Pinpoint the cell where the given text exists, returning its [X, Y] midpoint coordinate. 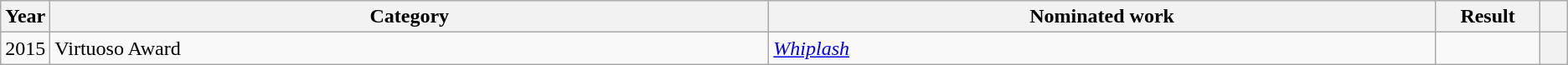
Category [410, 17]
Year [25, 17]
Virtuoso Award [410, 48]
Whiplash [1102, 48]
Nominated work [1102, 17]
Result [1488, 17]
2015 [25, 48]
